For the text-containing cell, return its midpoint in (X, Y) coordinate format. 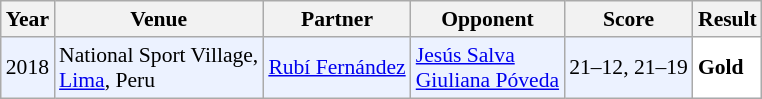
Gold (728, 68)
National Sport Village,Lima, Peru (158, 68)
2018 (28, 68)
Rubí Fernández (336, 68)
Partner (336, 19)
21–12, 21–19 (628, 68)
Score (628, 19)
Year (28, 19)
Venue (158, 19)
Jesús Salva Giuliana Póveda (488, 68)
Opponent (488, 19)
Result (728, 19)
